Detect which cell encompasses the target text, then output its (x, y) center coordinate. 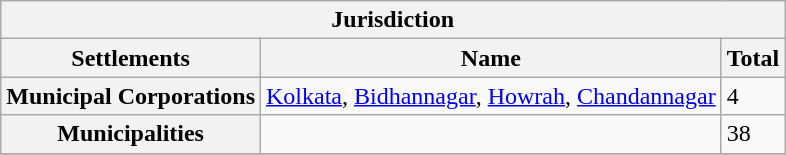
Settlements (131, 58)
Kolkata, Bidhannagar, Howrah, Chandannagar (492, 96)
Total (753, 58)
Municipal Corporations (131, 96)
Municipalities (131, 134)
4 (753, 96)
38 (753, 134)
Name (492, 58)
Jurisdiction (393, 20)
